Scan for the cell matching the given text and deliver its (x, y) coordinate at center. 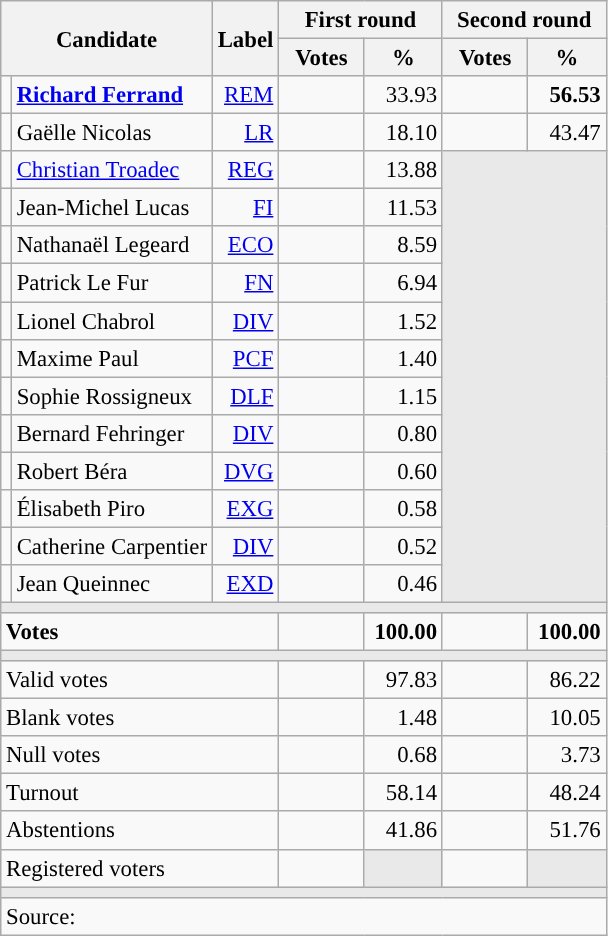
0.60 (403, 471)
1.48 (403, 718)
0.46 (403, 584)
1.52 (403, 321)
FN (245, 283)
DVG (245, 471)
33.93 (403, 95)
86.22 (567, 680)
PCF (245, 358)
Nathanaël Legeard (112, 245)
Blank votes (140, 718)
Gaëlle Nicolas (112, 133)
48.24 (567, 793)
Label (245, 38)
10.05 (567, 718)
Second round (524, 20)
First round (361, 20)
8.59 (403, 245)
0.52 (403, 546)
3.73 (567, 755)
0.80 (403, 433)
6.94 (403, 283)
Sophie Rossigneux (112, 396)
43.47 (567, 133)
REG (245, 170)
Bernard Fehringer (112, 433)
EXG (245, 509)
Abstentions (140, 831)
Catherine Carpentier (112, 546)
Registered voters (140, 868)
Patrick Le Fur (112, 283)
0.58 (403, 509)
1.40 (403, 358)
DLF (245, 396)
56.53 (567, 95)
LR (245, 133)
Jean-Michel Lucas (112, 208)
1.15 (403, 396)
41.86 (403, 831)
97.83 (403, 680)
Null votes (140, 755)
Élisabeth Piro (112, 509)
Candidate (107, 38)
58.14 (403, 793)
ECO (245, 245)
Turnout (140, 793)
13.88 (403, 170)
FI (245, 208)
Jean Queinnec (112, 584)
EXD (245, 584)
0.68 (403, 755)
18.10 (403, 133)
Maxime Paul (112, 358)
51.76 (567, 831)
Christian Troadec (112, 170)
REM (245, 95)
Richard Ferrand (112, 95)
Source: (304, 916)
Lionel Chabrol (112, 321)
Valid votes (140, 680)
11.53 (403, 208)
Robert Béra (112, 471)
